Locate the cell with the specified text and output its [X, Y] center coordinate. 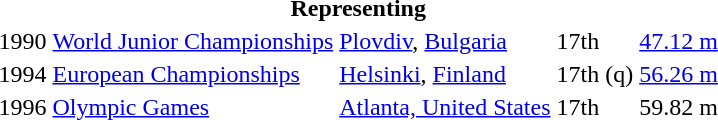
European Championships [193, 74]
17th (q) [595, 74]
Plovdiv, Bulgaria [445, 41]
World Junior Championships [193, 41]
17th [595, 41]
Helsinki, Finland [445, 74]
